Return (x, y) of the center of cell containing provided text 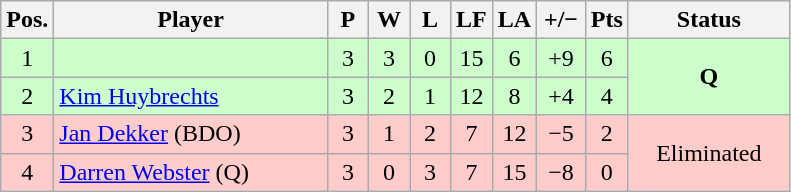
Pos. (28, 20)
P (348, 20)
Eliminated (708, 153)
−8 (562, 172)
Kim Huybrechts (191, 96)
L (430, 20)
+4 (562, 96)
Pts (606, 20)
Status (708, 20)
Jan Dekker (BDO) (191, 134)
LF (472, 20)
+/− (562, 20)
Player (191, 20)
+9 (562, 58)
−5 (562, 134)
Q (708, 77)
Darren Webster (Q) (191, 172)
W (388, 20)
LA (514, 20)
8 (514, 96)
